Output the (x, y) coordinate of the center of the cell containing the given text.  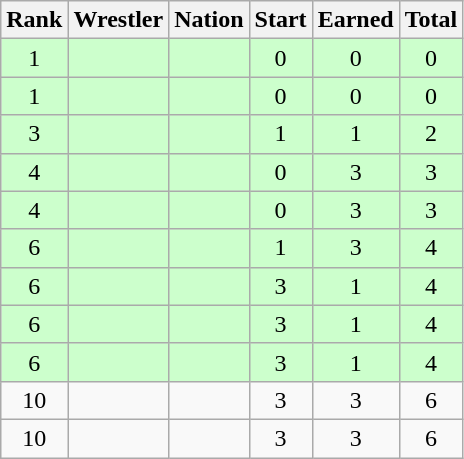
Earned (356, 20)
Nation (209, 20)
Start (280, 20)
2 (431, 134)
Wrestler (118, 20)
Total (431, 20)
Rank (34, 20)
